Scan for the cell matching the given text and deliver its (x, y) coordinate at center. 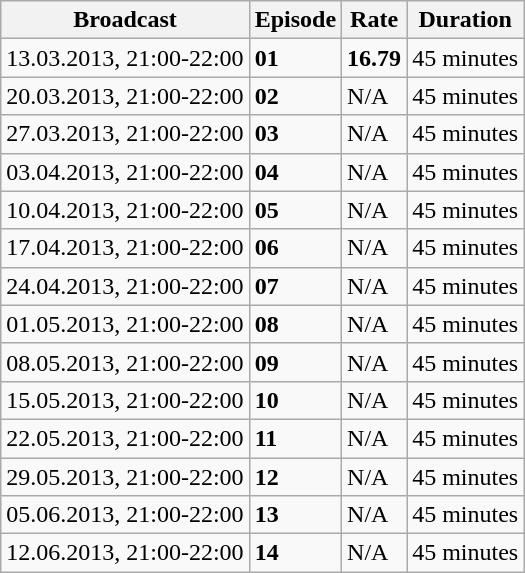
09 (295, 362)
17.04.2013, 21:00-22:00 (125, 248)
08 (295, 324)
Rate (374, 20)
03 (295, 134)
02 (295, 96)
04 (295, 172)
16.79 (374, 58)
14 (295, 553)
Duration (466, 20)
06 (295, 248)
29.05.2013, 21:00-22:00 (125, 477)
05.06.2013, 21:00-22:00 (125, 515)
05 (295, 210)
01.05.2013, 21:00-22:00 (125, 324)
07 (295, 286)
13 (295, 515)
12.06.2013, 21:00-22:00 (125, 553)
22.05.2013, 21:00-22:00 (125, 438)
24.04.2013, 21:00-22:00 (125, 286)
01 (295, 58)
03.04.2013, 21:00-22:00 (125, 172)
08.05.2013, 21:00-22:00 (125, 362)
10 (295, 400)
20.03.2013, 21:00-22:00 (125, 96)
10.04.2013, 21:00-22:00 (125, 210)
13.03.2013, 21:00-22:00 (125, 58)
11 (295, 438)
Episode (295, 20)
15.05.2013, 21:00-22:00 (125, 400)
27.03.2013, 21:00-22:00 (125, 134)
12 (295, 477)
Broadcast (125, 20)
